Return the (X, Y) coordinate for the center point of the cell that contains the specified text.  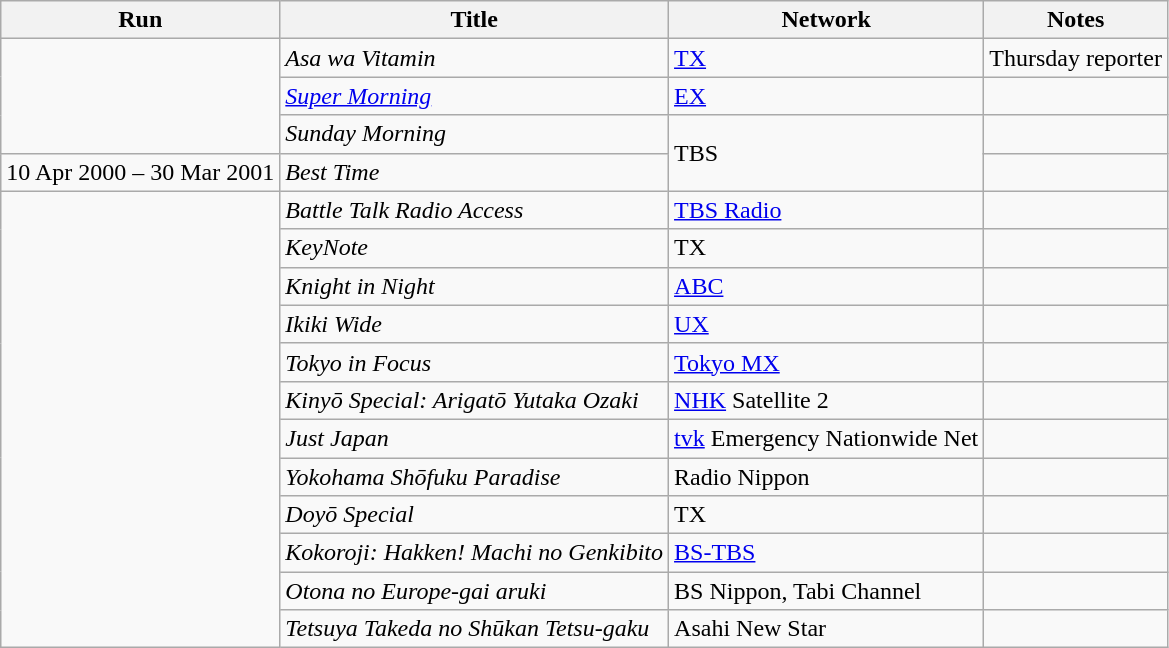
Battle Talk Radio Access (474, 210)
10 Apr 2000 – 30 Mar 2001 (140, 172)
Knight in Night (474, 286)
ABC (826, 286)
EX (826, 96)
Tetsuya Takeda no Shūkan Tetsu-gaku (474, 629)
Best Time (474, 172)
Sunday Morning (474, 134)
Kokoroji: Hakken! Machi no Genkibito (474, 553)
Asahi New Star (826, 629)
Asa wa Vitamin (474, 58)
TBS (826, 153)
Tokyo MX (826, 362)
TBS Radio (826, 210)
BS Nippon, Tabi Channel (826, 591)
Radio Nippon (826, 477)
UX (826, 324)
Notes (1076, 20)
NHK Satellite 2 (826, 400)
Super Morning (474, 96)
Yokohama Shōfuku Paradise (474, 477)
Doyō Special (474, 515)
Just Japan (474, 438)
BS-TBS (826, 553)
Thursday reporter (1076, 58)
Otona no Europe-gai aruki (474, 591)
Kinyō Special: Arigatō Yutaka Ozaki (474, 400)
KeyNote (474, 248)
Ikiki Wide (474, 324)
Network (826, 20)
tvk Emergency Nationwide Net (826, 438)
Title (474, 20)
Run (140, 20)
Tokyo in Focus (474, 362)
